Return the (x, y) coordinate for the center point of the cell that contains the specified text.  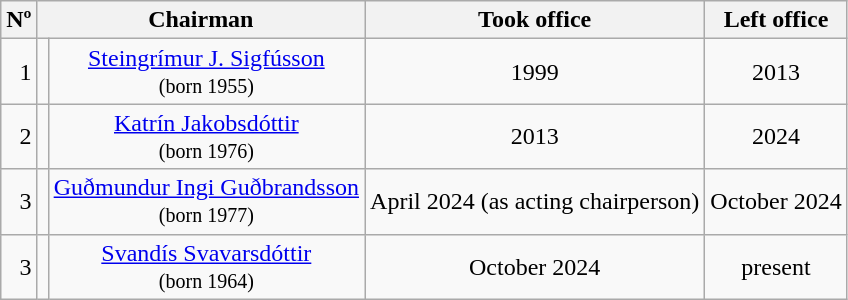
April 2024 (as acting chairperson) (535, 202)
Steingrímur J. Sigfússon(born 1955) (206, 72)
Nº (19, 20)
Svandís Svavarsdóttir(born 1964) (206, 266)
present (776, 266)
2 (19, 136)
Katrín Jakobsdóttir(born 1976) (206, 136)
1999 (535, 72)
Guðmundur Ingi Guðbrandsson(born 1977) (206, 202)
2024 (776, 136)
1 (19, 72)
Left office (776, 20)
Took office (535, 20)
Chairman (200, 20)
